Identify which cell holds the provided text, then report its [X, Y] central coordinate. 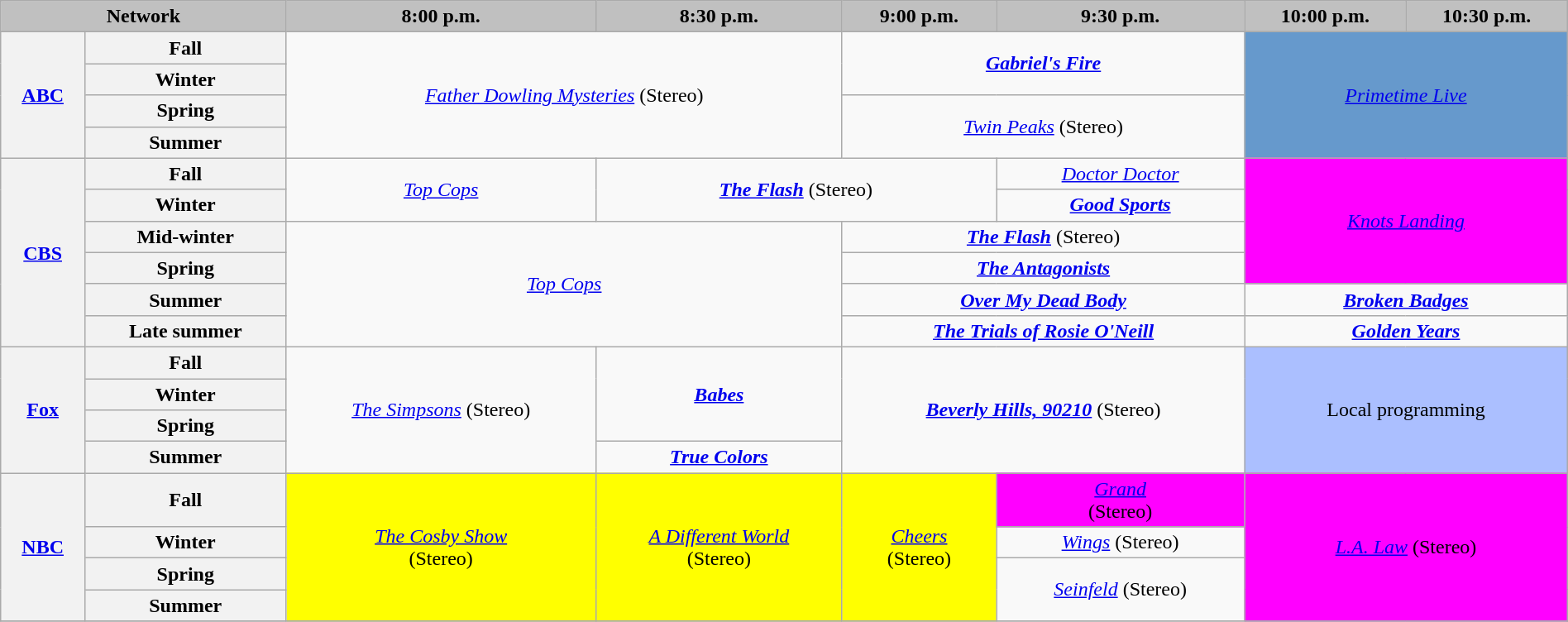
The Trials of Rosie O'Neill [1043, 331]
9:00 p.m. [919, 17]
Father Dowling Mysteries (Stereo) [564, 95]
Broken Badges [1406, 299]
Golden Years [1406, 331]
Seinfeld (Stereo) [1120, 590]
ABC [43, 95]
Cheers(Stereo) [919, 548]
The Antagonists [1043, 268]
The Cosby Show(Stereo) [441, 548]
Late summer [185, 331]
Beverly Hills, 90210 (Stereo) [1043, 409]
Gabriel's Fire [1043, 64]
True Colors [719, 457]
The Simpsons (Stereo) [441, 409]
10:30 p.m. [1487, 17]
Local programming [1406, 409]
Good Sports [1120, 205]
Wings (Stereo) [1120, 543]
Mid-winter [185, 237]
CBS [43, 252]
10:00 p.m. [1325, 17]
Grand(Stereo) [1120, 500]
Knots Landing [1406, 221]
A Different World(Stereo) [719, 548]
NBC [43, 548]
8:00 p.m. [441, 17]
Over My Dead Body [1043, 299]
Fox [43, 409]
Network [144, 17]
Primetime Live [1406, 95]
8:30 p.m. [719, 17]
9:30 p.m. [1120, 17]
Doctor Doctor [1120, 174]
Twin Peaks (Stereo) [1043, 127]
Babes [719, 394]
L.A. Law (Stereo) [1406, 548]
